Search for the cell housing the specified text and yield its (X, Y) center coordinate. 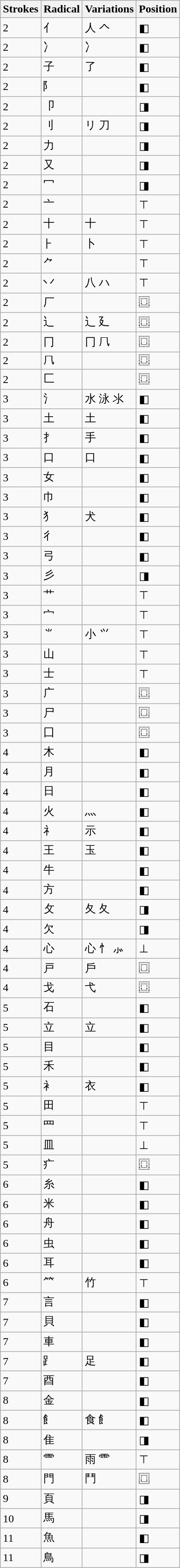
目 (62, 1047)
⻗ (62, 1459)
石 (62, 1008)
リ 刀 (109, 126)
八 ハ (109, 283)
水 泳 氺 (109, 399)
玉 (109, 851)
𠘨 (62, 360)
⺊ (62, 244)
食 飠 (109, 1420)
貝 (62, 1322)
犬 (109, 517)
广 (62, 693)
田 (62, 1106)
心 (62, 949)
弓 (62, 557)
礻 (62, 831)
糸 (62, 1185)
巾 (62, 497)
⻊ (62, 1361)
尸 (62, 713)
欠 (62, 929)
舟 (62, 1224)
示 (109, 831)
車 (62, 1342)
竹 (109, 1283)
鬥 (109, 1479)
戶 (109, 968)
艹 (62, 595)
木 (62, 752)
灬 (109, 811)
⺮ (62, 1283)
匚 (62, 379)
鳥 (62, 1558)
丷 (62, 283)
門 (62, 1479)
虫 (62, 1243)
方 (62, 890)
皿 (62, 1145)
冂 (62, 342)
手 (109, 438)
王 (62, 851)
魚 (62, 1538)
⺌ (62, 635)
士 (62, 674)
米 (62, 1204)
犭 (62, 517)
⺈ (62, 264)
扌 (62, 438)
冖 (62, 185)
飠 (62, 1420)
Variations (109, 9)
Radical (62, 9)
亠 (62, 205)
冂 𠘨 (109, 342)
牛 (62, 870)
馬 (62, 1518)
山 (62, 654)
9 (21, 1499)
了 (109, 67)
子 (62, 67)
攵 (62, 910)
力 (62, 146)
氵 (62, 399)
宀 (62, 615)
卩 (62, 106)
金 (62, 1401)
日 (62, 792)
人 𠆢 (109, 28)
厂 (62, 303)
衣 (109, 1086)
足 (109, 1361)
囗 (62, 733)
彳 (62, 536)
言 (62, 1302)
耳 (62, 1263)
刂 (62, 126)
隹 (62, 1440)
戸 (62, 968)
頁 (62, 1499)
10 (21, 1518)
戈 (62, 988)
火 (62, 811)
卜 (109, 244)
心 忄 ⺗ (109, 949)
女 (62, 477)
辶 廴 (109, 322)
酉 (62, 1381)
小 ⺍ (109, 635)
雨 ⻗ (109, 1459)
又 (62, 165)
弋 (109, 988)
疒 (62, 1165)
罒 (62, 1126)
⻌ (62, 322)
Position (158, 9)
亻 (62, 28)
衤 (62, 1086)
月 (62, 772)
⻖ (62, 87)
夂 夂 (109, 910)
Strokes (21, 9)
彡 (62, 576)
禾 (62, 1067)
